Locate the cell with the specified text and output its (X, Y) center coordinate. 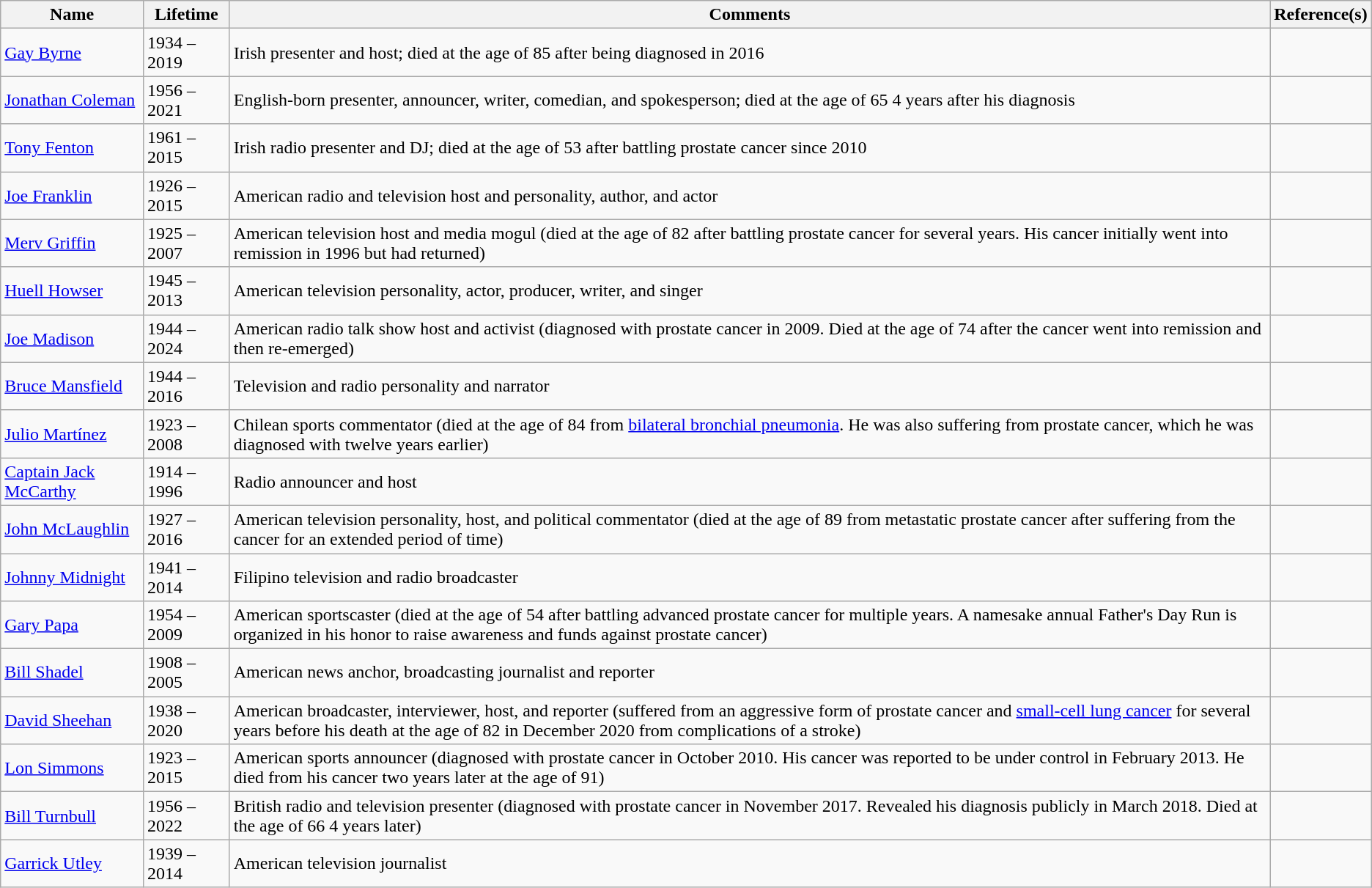
1925 – 2007 (186, 243)
Reference(s) (1321, 15)
1914 – 1996 (186, 481)
American television journalist (749, 864)
1956 – 2022 (186, 815)
1954 – 2009 (186, 625)
1961 – 2015 (186, 148)
Joe Madison (72, 339)
Bill Turnbull (72, 815)
American television personality, actor, producer, writer, and singer (749, 290)
John McLaughlin (72, 529)
Garrick Utley (72, 864)
Television and radio personality and narrator (749, 386)
1934 – 2019 (186, 53)
English-born presenter, announcer, writer, comedian, and spokesperson; died at the age of 65 4 years after his diagnosis (749, 100)
Joe Franklin (72, 195)
American radio and television host and personality, author, and actor (749, 195)
Filipino television and radio broadcaster (749, 576)
1926 – 2015 (186, 195)
1945 – 2013 (186, 290)
Lifetime (186, 15)
Merv Griffin (72, 243)
Radio announcer and host (749, 481)
Irish presenter and host; died at the age of 85 after being diagnosed in 2016 (749, 53)
Tony Fenton (72, 148)
Huell Howser (72, 290)
1956 – 2021 (186, 100)
1923 – 2015 (186, 768)
1938 – 2020 (186, 720)
Comments (749, 15)
1944 – 2016 (186, 386)
American news anchor, broadcasting journalist and reporter (749, 673)
Captain Jack McCarthy (72, 481)
1927 – 2016 (186, 529)
Bill Shadel (72, 673)
Gay Byrne (72, 53)
1944 – 2024 (186, 339)
Bruce Mansfield (72, 386)
Gary Papa (72, 625)
1939 – 2014 (186, 864)
Jonathan Coleman (72, 100)
Irish radio presenter and DJ; died at the age of 53 after battling prostate cancer since 2010 (749, 148)
1908 – 2005 (186, 673)
1941 – 2014 (186, 576)
David Sheehan (72, 720)
Name (72, 15)
Johnny Midnight (72, 576)
1923 – 2008 (186, 434)
Julio Martínez (72, 434)
Lon Simmons (72, 768)
